Pinpoint the cell where the given text exists, returning its [X, Y] midpoint coordinate. 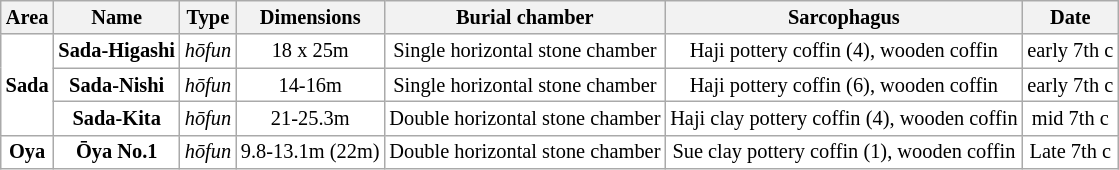
Type [208, 17]
Haji pottery coffin (6), wooden coffin [844, 85]
Name [116, 17]
Sada-Higashi [116, 51]
14-16m [310, 85]
Oya [28, 152]
Late 7th c [1070, 152]
Sada-Kita [116, 118]
Ōya No.1 [116, 152]
Haji clay pottery coffin (4), wooden coffin [844, 118]
mid 7th c [1070, 118]
Sada-Nishi [116, 85]
Sue clay pottery coffin (1), wooden coffin [844, 152]
Date [1070, 17]
Sarcophagus [844, 17]
Haji pottery coffin (4), wooden coffin [844, 51]
18 x 25m [310, 51]
21-25.3m [310, 118]
Area [28, 17]
9.8-13.1m (22m) [310, 152]
Dimensions [310, 17]
Burial chamber [524, 17]
Sada [28, 84]
